For the text-containing cell, return its midpoint in (X, Y) coordinate format. 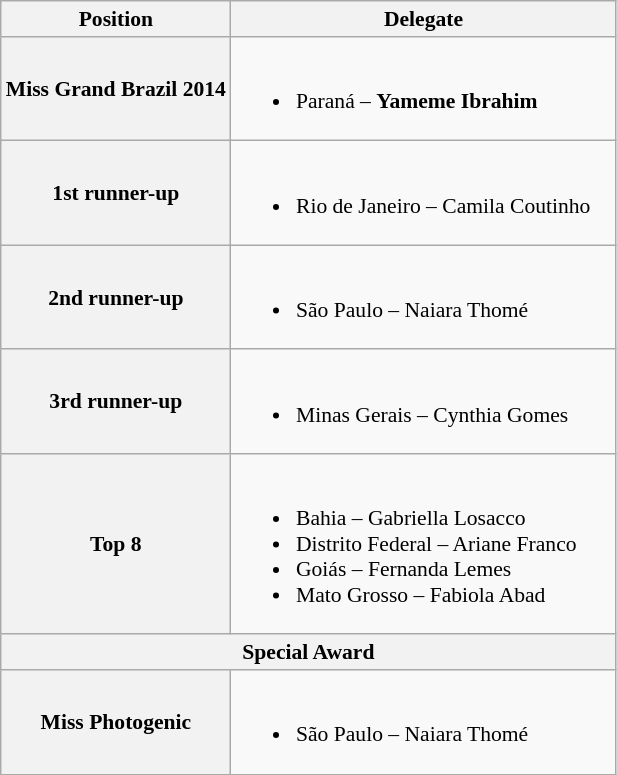
Bahia – Gabriella LosaccoDistrito Federal – Ariane FrancoGoiás – Fernanda LemesMato Grosso – Fabiola Abad (424, 544)
Position (116, 19)
Top 8 (116, 544)
Miss Photogenic (116, 722)
1st runner-up (116, 193)
Minas Gerais – Cynthia Gomes (424, 402)
2nd runner-up (116, 297)
Delegate (424, 19)
Paraná – Yameme Ibrahim (424, 89)
Rio de Janeiro – Camila Coutinho (424, 193)
Miss Grand Brazil 2014 (116, 89)
3rd runner-up (116, 402)
Special Award (308, 653)
